For the text-containing cell, return its midpoint in [x, y] coordinate format. 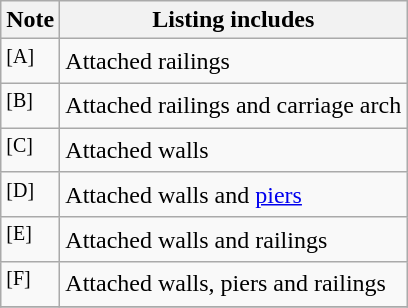
[D] [30, 194]
[C] [30, 150]
Note [30, 20]
[E] [30, 240]
Attached railings [234, 62]
Attached railings and carriage arch [234, 106]
[F] [30, 284]
[A] [30, 62]
Attached walls and railings [234, 240]
[B] [30, 106]
Attached walls, piers and railings [234, 284]
Attached walls [234, 150]
Listing includes [234, 20]
Attached walls and piers [234, 194]
